Provide the [X, Y] coordinate of the cell's center where the given text is located.  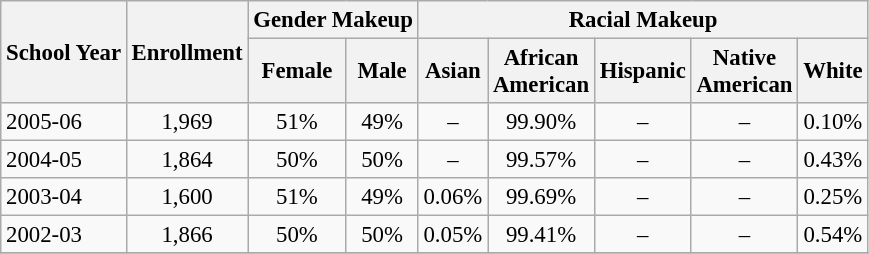
School Year [64, 52]
1,969 [187, 122]
1,600 [187, 197]
Male [382, 72]
0.25% [833, 197]
Asian [452, 72]
99.57% [542, 160]
0.43% [833, 160]
2004-05 [64, 160]
Enrollment [187, 52]
0.10% [833, 122]
White [833, 72]
1,866 [187, 235]
Hispanic [642, 72]
0.06% [452, 197]
1,864 [187, 160]
99.69% [542, 197]
Racial Makeup [643, 20]
Gender Makeup [333, 20]
Female [297, 72]
2005-06 [64, 122]
Native American [744, 72]
99.41% [542, 235]
2002-03 [64, 235]
2003-04 [64, 197]
99.90% [542, 122]
African American [542, 72]
0.05% [452, 235]
0.54% [833, 235]
